Locate the cell with the specified text and output its (X, Y) center coordinate. 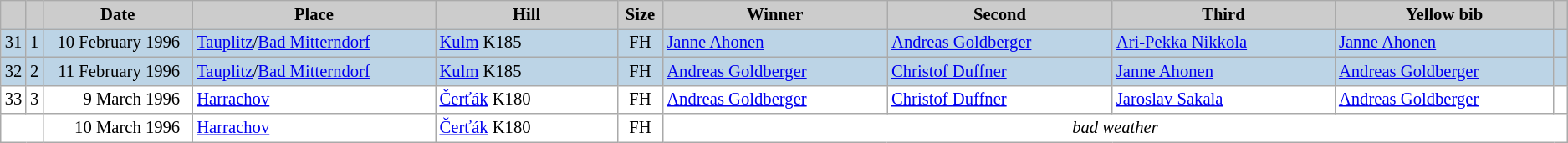
Ari-Pekka Nikkola (1223, 43)
Date (117, 14)
Size (641, 14)
11 February 1996 (117, 71)
31 (13, 43)
9 March 1996 (117, 100)
32 (13, 71)
bad weather (1115, 128)
3 (34, 100)
10 February 1996 (117, 43)
1 (34, 43)
Third (1223, 14)
10 March 1996 (117, 128)
Hill (527, 14)
33 (13, 100)
2 (34, 71)
Second (1000, 14)
Winner (774, 14)
Place (314, 14)
Yellow bib (1444, 14)
Jaroslav Sakala (1223, 100)
